Detect which cell encompasses the target text, then output its [X, Y] center coordinate. 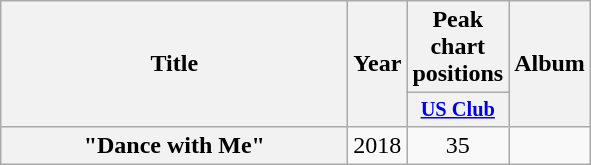
"Dance with Me" [174, 145]
2018 [378, 145]
Peak chart positions [458, 47]
Year [378, 64]
Title [174, 64]
US Club [458, 110]
Album [550, 64]
35 [458, 145]
